Capture the cell that displays the provided text and extract its (X, Y) central coordinate. 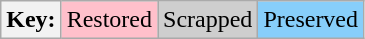
Preserved (311, 20)
Scrapped (208, 20)
Restored (109, 20)
Key: (31, 20)
